Identify which cell holds the provided text, then report its [X, Y] central coordinate. 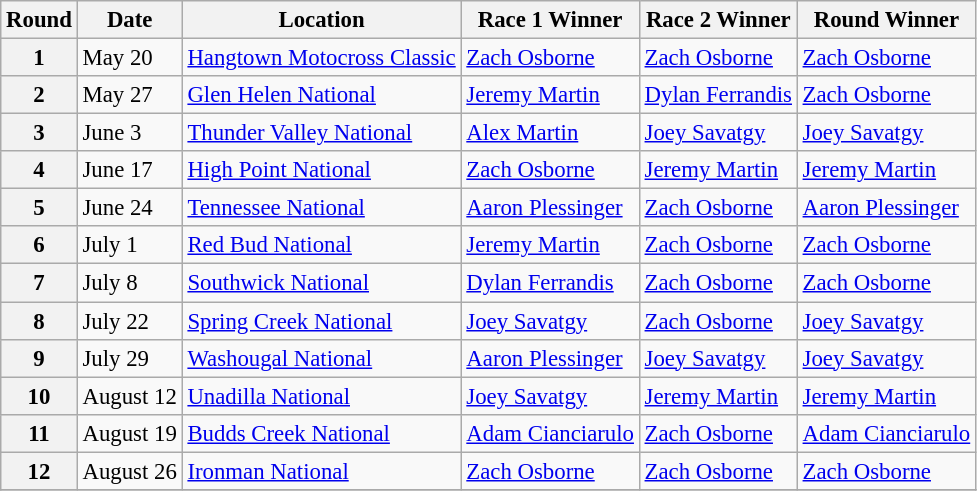
Location [322, 20]
July 8 [130, 283]
12 [39, 471]
Unadilla National [322, 396]
May 27 [130, 95]
Budds Creek National [322, 433]
Glen Helen National [322, 95]
August 12 [130, 396]
Southwick National [322, 283]
8 [39, 321]
August 26 [130, 471]
Red Bud National [322, 245]
6 [39, 245]
August 19 [130, 433]
June 3 [130, 133]
Race 1 Winner [550, 20]
11 [39, 433]
Spring Creek National [322, 321]
High Point National [322, 170]
June 17 [130, 170]
July 29 [130, 358]
2 [39, 95]
Race 2 Winner [718, 20]
Alex Martin [550, 133]
July 22 [130, 321]
Tennessee National [322, 208]
7 [39, 283]
4 [39, 170]
5 [39, 208]
Round Winner [886, 20]
July 1 [130, 245]
Ironman National [322, 471]
3 [39, 133]
Hangtown Motocross Classic [322, 58]
1 [39, 58]
June 24 [130, 208]
10 [39, 396]
9 [39, 358]
Date [130, 20]
Round [39, 20]
Washougal National [322, 358]
May 20 [130, 58]
Thunder Valley National [322, 133]
